Return [x, y] of the center of cell containing provided text 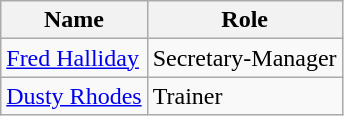
Secretary-Manager [244, 58]
Trainer [244, 96]
Name [74, 20]
Fred Halliday [74, 58]
Role [244, 20]
Dusty Rhodes [74, 96]
